Locate the cell with the specified text and output its [X, Y] center coordinate. 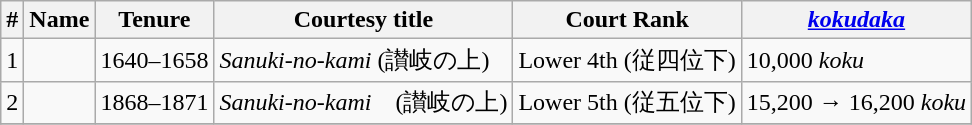
Courtesy title [364, 20]
10,000 koku [856, 60]
# [12, 20]
1 [12, 60]
Tenure [154, 20]
Lower 4th (従四位下) [627, 60]
15,200 → 16,200 koku [856, 102]
kokudaka [856, 20]
Court Rank [627, 20]
Name [60, 20]
Lower 5th (従五位下) [627, 102]
1868–1871 [154, 102]
2 [12, 102]
1640–1658 [154, 60]
